Locate the cell with the specified text and output its (X, Y) center coordinate. 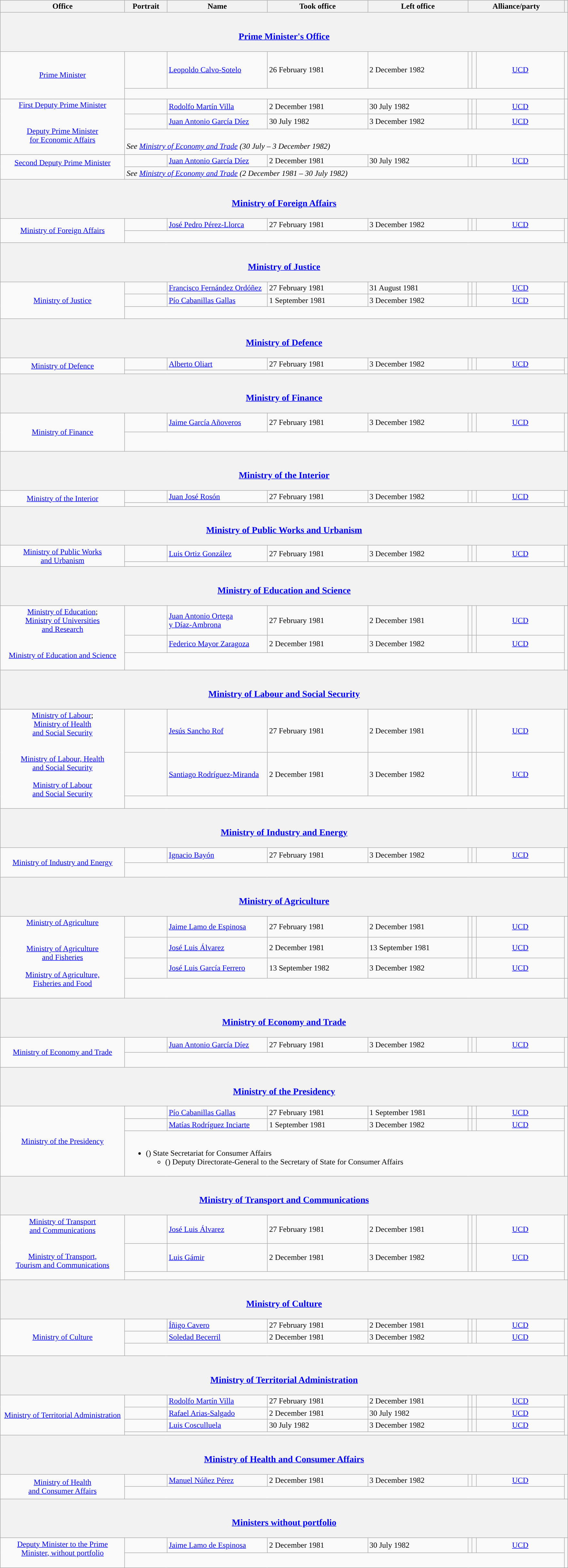
31 August 1981 (418, 288)
Luis Gámir (217, 1258)
2 December 1982 (418, 70)
Office (63, 6)
Ministry of Health and Consumer Affairs (284, 1454)
Santiago Rodríguez-Miranda (217, 774)
Rafael Arias-Salgado (217, 1413)
Ministry of Education;Ministry of Universitiesand ResearchMinistry of Education and Science (63, 638)
Ministry of Agriculture (284, 897)
Ministry of Labour;Ministry of Healthand Social SecurityMinistry of Labour, Healthand Social SecurityMinistry of Labourand Social Security (63, 759)
Ministry of Education and Science (284, 586)
Ministers without portfolio (284, 1518)
José Pedro Pérez-Llorca (217, 224)
13 September 1982 (317, 968)
Ministry of Healthand Consumer Affairs (63, 1486)
Soledad Becerril (217, 1337)
Prime Minister's Office (284, 32)
Francisco Fernández Ordóñez (217, 288)
26 February 1981 (317, 70)
See Ministry of Economy and Trade (30 July – 3 December 1982) (344, 142)
Name (217, 6)
Ministry of Public Worksand Urbanism (63, 556)
Ministry of Transport and Communications (284, 1196)
Portrait (146, 6)
Jesús Sancho Rof (217, 731)
Alberto Oliart (217, 364)
() State Secretariat for Consumer Affairs () Deputy Directorate-General to the Secretary of State for Consumer Affairs (344, 1153)
Ministry of Transportand CommunicationsMinistry of Transport,Tourism and Communications (63, 1247)
First Deputy Prime MinisterDeputy Prime Ministerfor Economic Affairs (63, 126)
Luis Cosculluela (217, 1425)
Matías Rodríguez Inciarte (217, 1125)
Ministry of Public Works and Urbanism (284, 526)
Íñigo Cavero (217, 1325)
Jaime García Añoveros (217, 423)
See Ministry of Economy and Trade (2 December 1981 – 30 July 1982) (344, 173)
Federico Mayor Zaragoza (217, 644)
Juan José Rosón (217, 497)
Manuel Núñez Pérez (217, 1480)
Alliance/party (516, 6)
Deputy Minister to the PrimeMinister, without portfolio (63, 1553)
Ministry of Labour and Social Security (284, 690)
Ministry of AgricultureMinistry of Agricultureand FisheriesMinistry of Agriculture,Fisheries and Food (63, 957)
Leopoldo Calvo-Sotelo (217, 70)
José Luis García Ferrero (217, 968)
13 September 1981 (418, 947)
Prime Minister (63, 75)
Left office (418, 6)
Luis Ortiz González (217, 553)
Ignacio Bayón (217, 855)
Took office (317, 6)
Second Deputy Prime Minister (63, 167)
Juan Antonio Ortegay Díaz-Ambrona (217, 620)
